Capture the cell that displays the provided text and extract its (x, y) central coordinate. 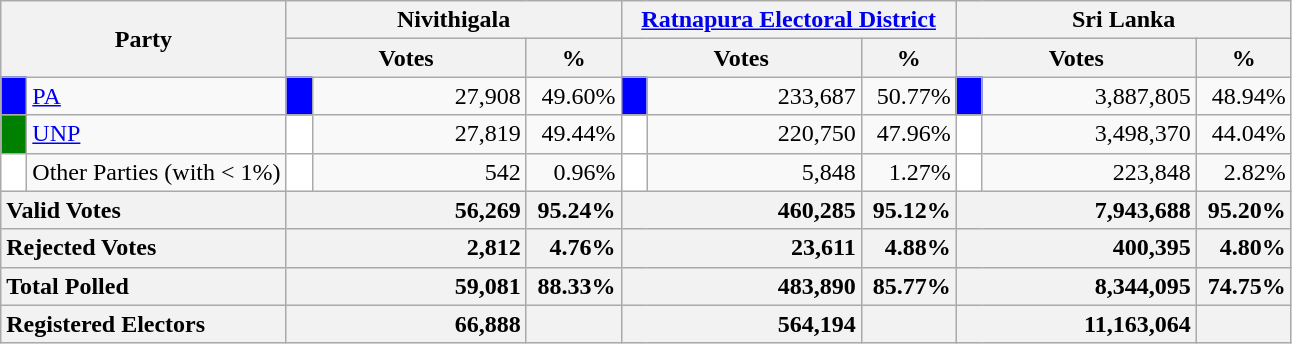
Ratnapura Electoral District (788, 20)
UNP (156, 134)
27,819 (419, 134)
4.76% (574, 248)
66,888 (406, 324)
1.27% (908, 172)
49.44% (574, 134)
88.33% (574, 286)
Rejected Votes (144, 248)
59,081 (406, 286)
483,890 (741, 286)
400,395 (1076, 248)
542 (419, 172)
564,194 (741, 324)
4.88% (908, 248)
Sri Lanka (1124, 20)
7,943,688 (1076, 210)
50.77% (908, 96)
220,750 (754, 134)
85.77% (908, 286)
0.96% (574, 172)
Other Parties (with < 1%) (156, 172)
3,498,370 (1089, 134)
74.75% (1244, 286)
48.94% (1244, 96)
95.12% (908, 210)
Total Polled (144, 286)
PA (156, 96)
11,163,064 (1076, 324)
56,269 (406, 210)
Party (144, 39)
95.24% (574, 210)
2.82% (1244, 172)
460,285 (741, 210)
49.60% (574, 96)
Nivithigala (454, 20)
Valid Votes (144, 210)
44.04% (1244, 134)
23,611 (741, 248)
5,848 (754, 172)
4.80% (1244, 248)
27,908 (419, 96)
223,848 (1089, 172)
95.20% (1244, 210)
47.96% (908, 134)
8,344,095 (1076, 286)
2,812 (406, 248)
Registered Electors (144, 324)
233,687 (754, 96)
3,887,805 (1089, 96)
